Provide the (X, Y) coordinate of the cell's center where the given text is located.  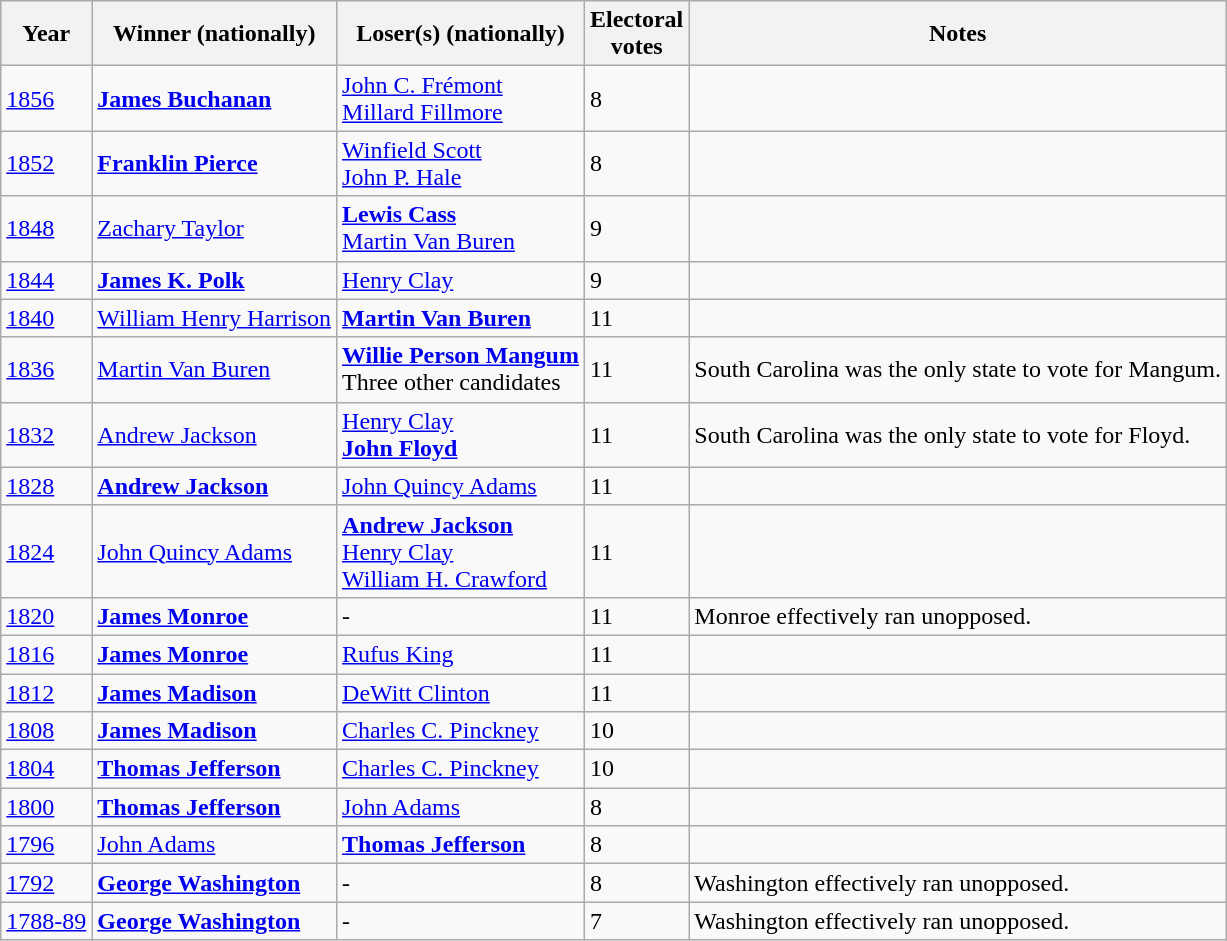
1812 (46, 693)
1804 (46, 769)
1848 (46, 228)
South Carolina was the only state to vote for Mangum. (958, 370)
1840 (46, 318)
Willie Person MangumThree other candidates (461, 370)
Lewis CassMartin Van Buren (461, 228)
Winfield ScottJohn P. Hale (461, 164)
1792 (46, 883)
1844 (46, 280)
Henry ClayJohn Floyd (461, 434)
John C. FrémontMillard Fillmore (461, 98)
South Carolina was the only state to vote for Floyd. (958, 434)
1808 (46, 731)
Electoralvotes (636, 34)
Year (46, 34)
Notes (958, 34)
Andrew JacksonHenry ClayWilliam H. Crawford (461, 551)
1852 (46, 164)
1836 (46, 370)
1816 (46, 654)
1824 (46, 551)
Loser(s) (nationally) (461, 34)
1832 (46, 434)
Rufus King (461, 654)
James K. Polk (214, 280)
Zachary Taylor (214, 228)
James Buchanan (214, 98)
1800 (46, 807)
1796 (46, 845)
1828 (46, 486)
1788-89 (46, 921)
Henry Clay (461, 280)
Franklin Pierce (214, 164)
William Henry Harrison (214, 318)
1856 (46, 98)
Winner (nationally) (214, 34)
1820 (46, 616)
7 (636, 921)
Monroe effectively ran unopposed. (958, 616)
DeWitt Clinton (461, 693)
